Output the [x, y] coordinate of the center of the cell containing the given text.  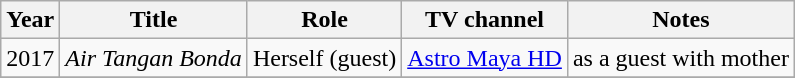
Year [30, 20]
Title [154, 20]
TV channel [485, 20]
Role [324, 20]
as a guest with mother [680, 58]
Air Tangan Bonda [154, 58]
Notes [680, 20]
2017 [30, 58]
Astro Maya HD [485, 58]
Herself (guest) [324, 58]
